Return the (x, y) coordinate for the center point of the cell that contains the specified text.  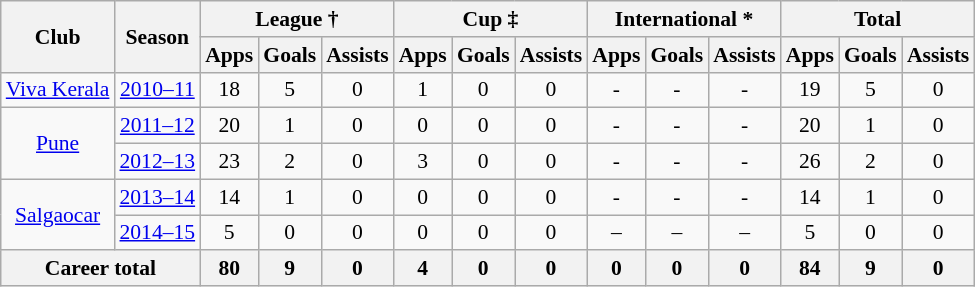
Club (58, 36)
2012–13 (157, 162)
80 (229, 269)
4 (423, 269)
Total (878, 19)
2010–11 (157, 90)
Pune (58, 144)
Salgaocar (58, 214)
Career total (100, 269)
19 (810, 90)
Season (157, 36)
3 (423, 162)
2013–14 (157, 197)
23 (229, 162)
2011–12 (157, 126)
84 (810, 269)
2014–15 (157, 233)
18 (229, 90)
International * (684, 19)
Cup ‡ (491, 19)
League † (297, 19)
26 (810, 162)
Viva Kerala (58, 90)
